Scan for the cell matching the given text and deliver its [x, y] coordinate at center. 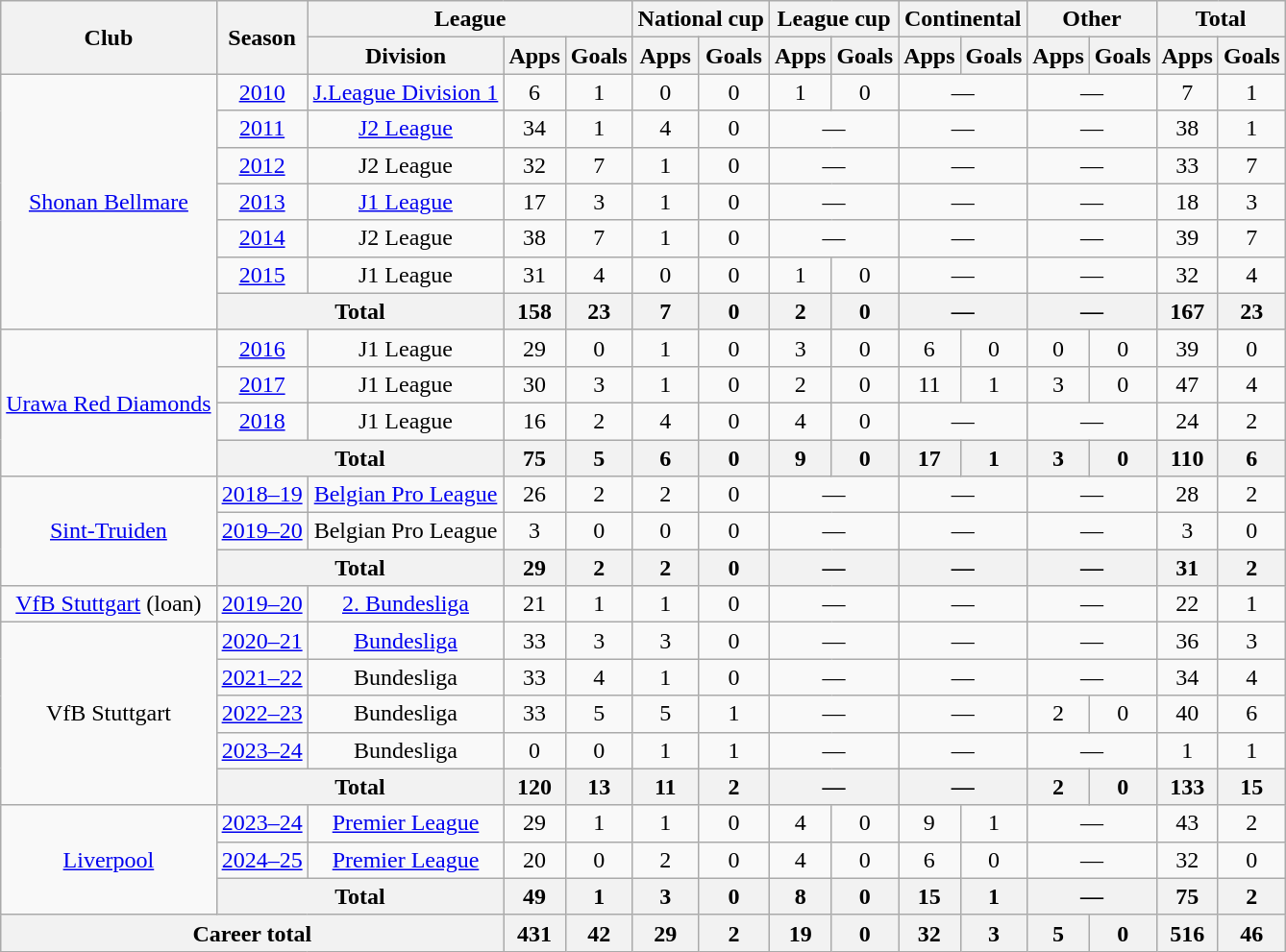
46 [1251, 933]
Shonan Bellmare [109, 202]
8 [800, 896]
Club [109, 37]
120 [534, 787]
2018–19 [261, 495]
13 [599, 787]
21 [534, 604]
2015 [261, 275]
VfB Stuttgart [109, 714]
42 [599, 933]
2014 [261, 238]
2021–22 [261, 677]
J.League Division 1 [406, 92]
Other [1092, 19]
516 [1187, 933]
2010 [261, 92]
36 [1187, 641]
National cup [701, 19]
133 [1187, 787]
24 [1187, 421]
Liverpool [109, 860]
2011 [261, 129]
16 [534, 421]
2012 [261, 165]
Division [406, 56]
49 [534, 896]
158 [534, 311]
18 [1187, 202]
110 [1187, 458]
2016 [261, 348]
431 [534, 933]
167 [1187, 311]
30 [534, 384]
2020–21 [261, 641]
28 [1187, 495]
League cup [833, 19]
19 [800, 933]
Continental [963, 19]
Sint-Truiden [109, 531]
43 [1187, 823]
40 [1187, 714]
20 [534, 860]
Season [261, 37]
47 [1187, 384]
2018 [261, 421]
2. Bundesliga [406, 604]
2013 [261, 202]
2017 [261, 384]
2024–25 [261, 860]
VfB Stuttgart (loan) [109, 604]
Urawa Red Diamonds [109, 403]
League [470, 19]
Career total [252, 933]
22 [1187, 604]
26 [534, 495]
2022–23 [261, 714]
